Scan for the cell matching the given text and deliver its (X, Y) coordinate at center. 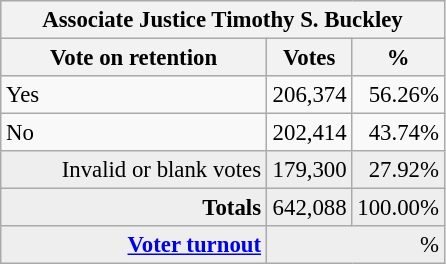
Totals (134, 208)
No (134, 133)
100.00% (398, 208)
Associate Justice Timothy S. Buckley (222, 20)
179,300 (309, 170)
Vote on retention (134, 58)
206,374 (309, 95)
Voter turnout (134, 245)
Invalid or blank votes (134, 170)
27.92% (398, 170)
56.26% (398, 95)
43.74% (398, 133)
Votes (309, 58)
Yes (134, 95)
202,414 (309, 133)
642,088 (309, 208)
